Capture the cell that displays the provided text and extract its [X, Y] central coordinate. 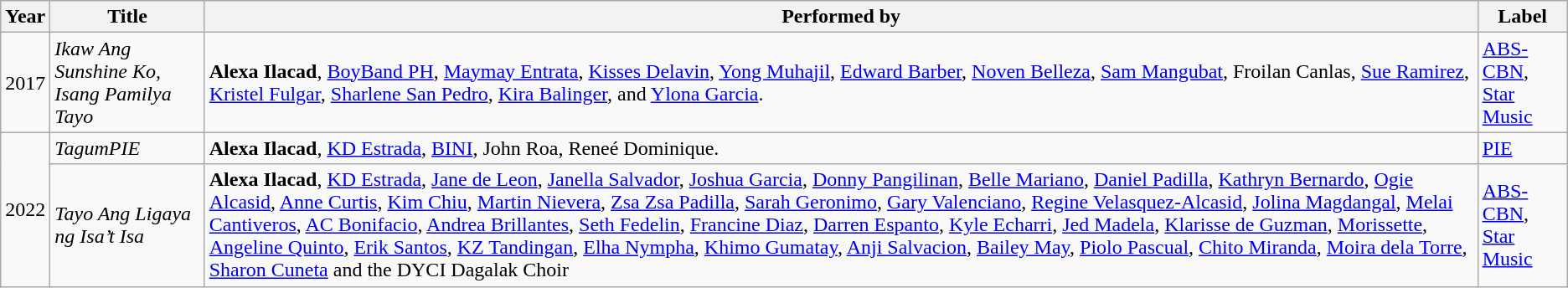
2022 [25, 209]
Year [25, 17]
Ikaw Ang Sunshine Ko, Isang Pamilya Tayo [127, 82]
Alexa Ilacad, KD Estrada, BINI, John Roa, Reneé Dominique. [841, 148]
Performed by [841, 17]
Title [127, 17]
Label [1523, 17]
2017 [25, 82]
PIE [1523, 148]
TagumPIE [127, 148]
Tayo Ang Ligaya ng Isa’t Isa [127, 225]
